Output the (x, y) coordinate of the center of the cell containing the given text.  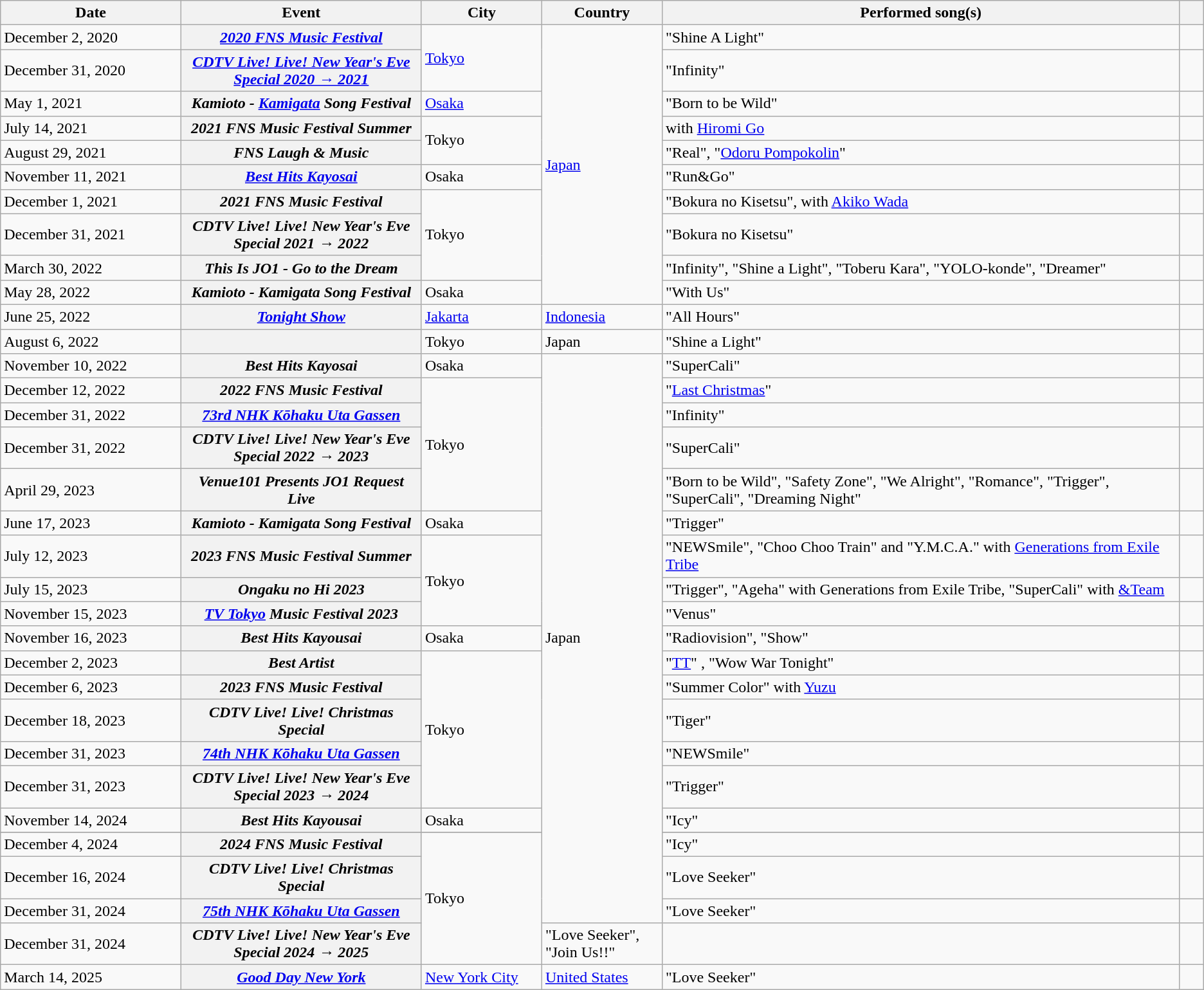
Performed song(s) (920, 13)
July 14, 2021 (91, 128)
December 2, 2023 (91, 663)
November 14, 2024 (91, 820)
December 31, 2020 (91, 71)
2021 FNS Music Festival (301, 201)
"Love Seeker", "Join Us!!" (602, 944)
May 28, 2022 (91, 292)
"Run&Go" (920, 177)
November 10, 2022 (91, 366)
December 12, 2022 (91, 390)
December 1, 2021 (91, 201)
December 6, 2023 (91, 687)
"NEWSmile", "Choo Choo Train" and "Y.M.C.A." with Generations from Exile Tribe (920, 556)
CDTV Live! Live! New Year's Eve Special 2024 → 2025 (301, 944)
"Summer Color" with Yuzu (920, 687)
74th NHK Kōhaku Uta Gassen (301, 753)
2020 FNS Music Festival (301, 37)
"Radiovision", "Show" (920, 638)
2023 FNS Music Festival (301, 687)
November 11, 2021 (91, 177)
November 16, 2023 (91, 638)
December 18, 2023 (91, 720)
April 29, 2023 (91, 490)
Country (602, 13)
Indonesia (602, 316)
"Trigger", "Ageha" with Generations from Exile Tribe, "SuperCali" with &Team (920, 589)
"Bokura no Kisetsu" (920, 234)
"Tiger" (920, 720)
"With Us" (920, 292)
July 12, 2023 (91, 556)
United States (602, 977)
"Real", "Odoru Pompokolin" (920, 152)
December 2, 2020 (91, 37)
June 25, 2022 (91, 316)
"Shine a Light" (920, 342)
"Born to be Wild", "Safety Zone", "We Alright", "Romance", "Trigger", "SuperCali", "Dreaming Night" (920, 490)
December 4, 2024 (91, 845)
Jakarta (481, 316)
June 17, 2023 (91, 523)
Venue101 Presents JO1 Request Live (301, 490)
"Infinity", "Shine a Light", "Toberu Kara", "YOLO-konde", "Dreamer" (920, 268)
"All Hours" (920, 316)
Tonight Show (301, 316)
December 16, 2024 (91, 877)
Ongaku no Hi 2023 (301, 589)
March 14, 2025 (91, 977)
May 1, 2021 (91, 104)
"Shine A Light" (920, 37)
"Last Christmas" (920, 390)
Date (91, 13)
with Hiromi Go (920, 128)
2023 FNS Music Festival Summer (301, 556)
July 15, 2023 (91, 589)
2024 FNS Music Festival (301, 845)
This Is JO1 - Go to the Dream (301, 268)
75th NHK Kōhaku Uta Gassen (301, 911)
"Venus" (920, 614)
2022 FNS Music Festival (301, 390)
December 31, 2021 (91, 234)
Good Day New York (301, 977)
TV Tokyo Music Festival 2023 (301, 614)
2021 FNS Music Festival Summer (301, 128)
"Bokura no Kisetsu", with Akiko Wada (920, 201)
Best Artist (301, 663)
"NEWSmile" (920, 753)
CDTV Live! Live! New Year's Eve Special 2021 → 2022 (301, 234)
March 30, 2022 (91, 268)
August 6, 2022 (91, 342)
New York City (481, 977)
FNS Laugh & Music (301, 152)
CDTV Live! Live! New Year's Eve Special 2022 → 2023 (301, 448)
City (481, 13)
"TT" , "Wow War Tonight" (920, 663)
November 15, 2023 (91, 614)
CDTV Live! Live! New Year's Eve Special 2023 → 2024 (301, 786)
Event (301, 13)
CDTV Live! Live! New Year's Eve Special 2020 → 2021 (301, 71)
"Born to be Wild" (920, 104)
73rd NHK Kōhaku Uta Gassen (301, 415)
August 29, 2021 (91, 152)
